Extract the [x, y] coordinate from the center of the cell holding the provided text.  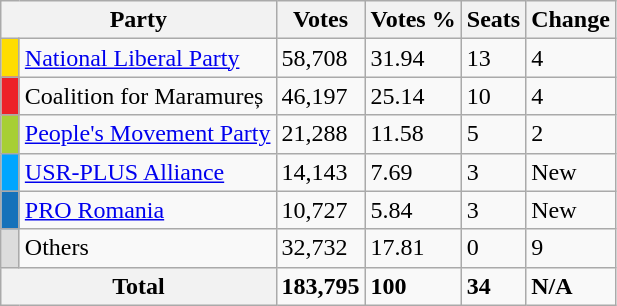
PRO Romania [148, 210]
7.69 [413, 172]
Change [571, 20]
10,727 [320, 210]
25.14 [413, 96]
58,708 [320, 58]
N/A [571, 286]
Total [138, 286]
2 [571, 134]
46,197 [320, 96]
Votes [320, 20]
People's Movement Party [148, 134]
Others [148, 248]
32,732 [320, 248]
11.58 [413, 134]
5 [493, 134]
13 [493, 58]
10 [493, 96]
Votes % [413, 20]
21,288 [320, 134]
31.94 [413, 58]
183,795 [320, 286]
9 [571, 248]
Seats [493, 20]
USR-PLUS Alliance [148, 172]
34 [493, 286]
Party [138, 20]
National Liberal Party [148, 58]
5.84 [413, 210]
0 [493, 248]
17.81 [413, 248]
100 [413, 286]
Coalition for Maramureș [148, 96]
14,143 [320, 172]
